Find where the given text appears and provide that cell's center as (X, Y) coordinate. 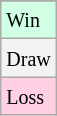
Loss (28, 96)
Win (28, 20)
Draw (28, 58)
